Locate the cell with the specified text and output its [X, Y] center coordinate. 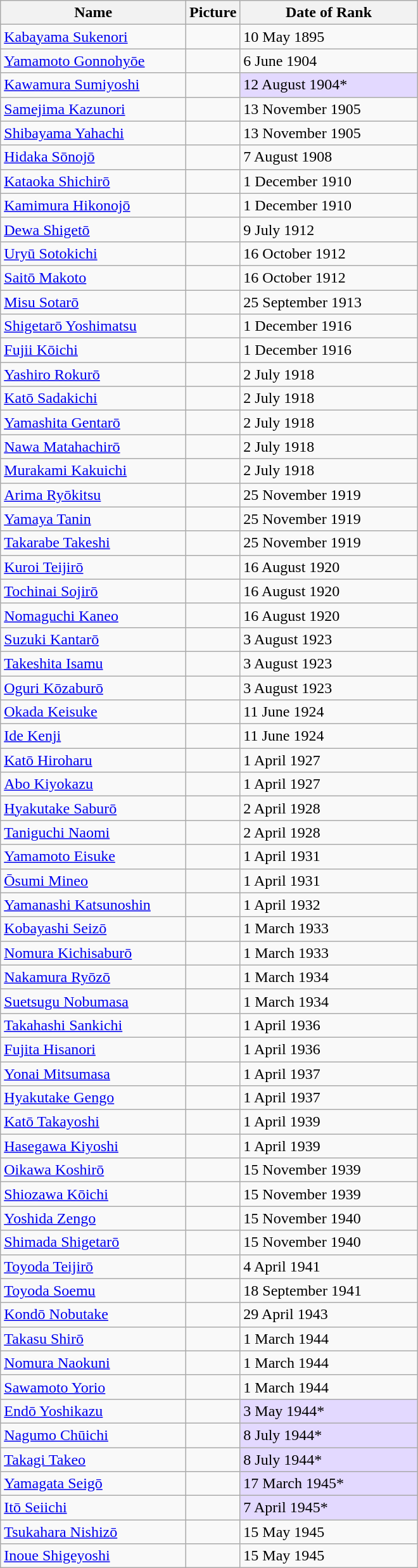
Nakamura Ryōzō [94, 977]
Dewa Shigetō [94, 229]
Yamaya Tanin [94, 519]
Sawamoto Yorio [94, 1387]
Uryū Sotokichi [94, 253]
Takasu Shirō [94, 1339]
Picture [213, 13]
Yamamoto Gonnohyōe [94, 61]
Okada Keisuke [94, 712]
Suetsugu Nobumasa [94, 1001]
Samejima Kazunori [94, 109]
Kobayashi Seizō [94, 929]
18 September 1941 [329, 1291]
Katō Takayoshi [94, 1122]
Hyakutake Saburō [94, 808]
Fujita Hisanori [94, 1049]
Shigetarō Yoshimatsu [94, 326]
Kondō Nobutake [94, 1315]
4 April 1941 [329, 1266]
Fujii Kōichi [94, 350]
Katō Hiroharu [94, 760]
Kabayama Sukenori [94, 37]
29 April 1943 [329, 1315]
Takeshita Isamu [94, 663]
12 August 1904* [329, 85]
9 July 1912 [329, 229]
Yoshida Zengo [94, 1218]
Hyakutake Gengo [94, 1098]
Ide Kenji [94, 736]
Yamanashi Katsunoshin [94, 905]
25 September 1913 [329, 302]
Date of Rank [329, 13]
Nawa Matahachirō [94, 447]
Shibayama Yahachi [94, 133]
Yashiro Rokurō [94, 374]
Endō Yoshikazu [94, 1411]
Toyoda Teijirō [94, 1266]
Taniguchi Naomi [94, 832]
Oguri Kōzaburō [94, 687]
Ōsumi Mineo [94, 881]
Abo Kiyokazu [94, 784]
Yamamoto Eisuke [94, 857]
Katō Sadakichi [94, 398]
Nomura Kichisaburō [94, 953]
Yamagata Seigō [94, 1484]
17 March 1945* [329, 1484]
7 April 1945* [329, 1508]
Kawamura Sumiyoshi [94, 85]
Toyoda Soemu [94, 1291]
10 May 1895 [329, 37]
Takahashi Sankichi [94, 1025]
Hidaka Sōnojō [94, 157]
Misu Sotarō [94, 302]
Shimada Shigetarō [94, 1242]
Nomaguchi Kaneo [94, 615]
Yonai Mitsumasa [94, 1074]
Inoue Shigeyoshi [94, 1556]
Tochinai Sojirō [94, 591]
Takagi Takeo [94, 1459]
Itō Seiichi [94, 1508]
Tsukahara Nishizō [94, 1532]
Murakami Kakuichi [94, 471]
6 June 1904 [329, 61]
Suzuki Kantarō [94, 639]
Takarabe Takeshi [94, 543]
Nomura Naokuni [94, 1363]
Name [94, 13]
3 May 1944* [329, 1411]
Arima Ryōkitsu [94, 495]
Kamimura Hikonojō [94, 205]
Yamashita Gentarō [94, 423]
7 August 1908 [329, 157]
Hasegawa Kiyoshi [94, 1146]
Kataoka Shichirō [94, 181]
Oikawa Koshirō [94, 1170]
Saitō Makoto [94, 277]
1 April 1932 [329, 905]
Kuroi Teijirō [94, 567]
Shiozawa Kōichi [94, 1194]
Nagumo Chūichi [94, 1435]
